Return [x, y] of the center of cell containing provided text 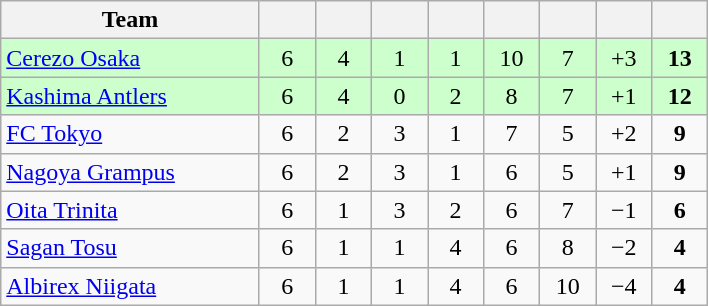
−1 [624, 210]
Sagan Tosu [130, 248]
+3 [624, 58]
−4 [624, 286]
Oita Trinita [130, 210]
Albirex Niigata [130, 286]
0 [399, 96]
12 [680, 96]
Nagoya Grampus [130, 172]
Team [130, 20]
+2 [624, 134]
−2 [624, 248]
Cerezo Osaka [130, 58]
13 [680, 58]
Kashima Antlers [130, 96]
FC Tokyo [130, 134]
